Capture the cell that displays the provided text and extract its [X, Y] central coordinate. 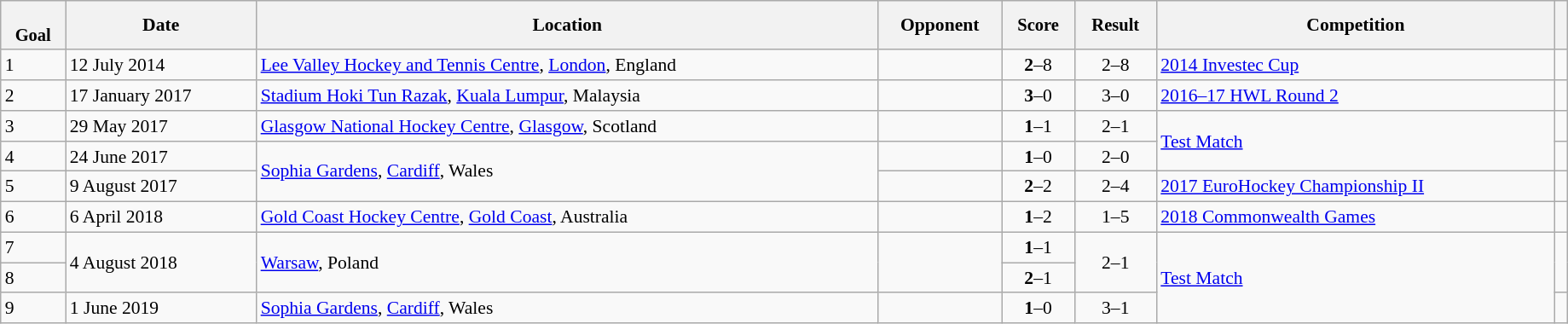
8 [33, 278]
1 June 2019 [161, 309]
3–1 [1115, 309]
Competition [1356, 26]
2 [33, 95]
12 July 2014 [161, 66]
17 January 2017 [161, 95]
Score [1039, 26]
Lee Valley Hockey and Tennis Centre, London, England [568, 66]
Stadium Hoki Tun Razak, Kuala Lumpur, Malaysia [568, 95]
Goal [33, 26]
Location [568, 26]
2–4 [1115, 187]
29 May 2017 [161, 126]
2018 Commonwealth Games [1356, 217]
Result [1115, 26]
4 [33, 157]
Opponent [940, 26]
1–5 [1115, 217]
Glasgow National Hockey Centre, Glasgow, Scotland [568, 126]
1–2 [1039, 217]
3 [33, 126]
2016–17 HWL Round 2 [1356, 95]
4 August 2018 [161, 263]
Date [161, 26]
1 [33, 66]
9 [33, 309]
Warsaw, Poland [568, 263]
24 June 2017 [161, 157]
2–2 [1039, 187]
7 [33, 248]
2014 Investec Cup [1356, 66]
9 August 2017 [161, 187]
6 [33, 217]
2–0 [1115, 157]
2017 EuroHockey Championship II [1356, 187]
5 [33, 187]
6 April 2018 [161, 217]
Gold Coast Hockey Centre, Gold Coast, Australia [568, 217]
